Capture the cell that displays the provided text and extract its [x, y] central coordinate. 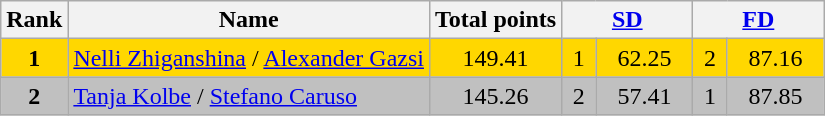
Name [249, 20]
Nelli Zhiganshina / Alexander Gazsi [249, 58]
FD [758, 20]
145.26 [495, 96]
SD [628, 20]
87.16 [776, 58]
149.41 [495, 58]
57.41 [644, 96]
Total points [495, 20]
Rank [34, 20]
Tanja Kolbe / Stefano Caruso [249, 96]
87.85 [776, 96]
62.25 [644, 58]
